Scan for the cell matching the given text and deliver its (X, Y) coordinate at center. 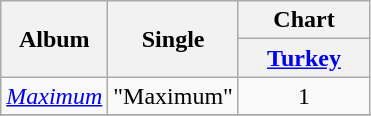
Album (54, 39)
Maximum (54, 96)
Chart (304, 20)
Turkey (304, 58)
1 (304, 96)
Single (174, 39)
"Maximum" (174, 96)
